Return [X, Y] of the center of cell containing provided text 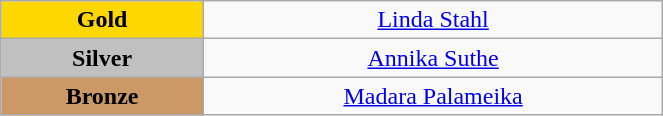
Bronze [102, 96]
Linda Stahl [432, 20]
Annika Suthe [432, 58]
Gold [102, 20]
Silver [102, 58]
Madara Palameika [432, 96]
